Output the [X, Y] coordinate of the center of the cell containing the given text.  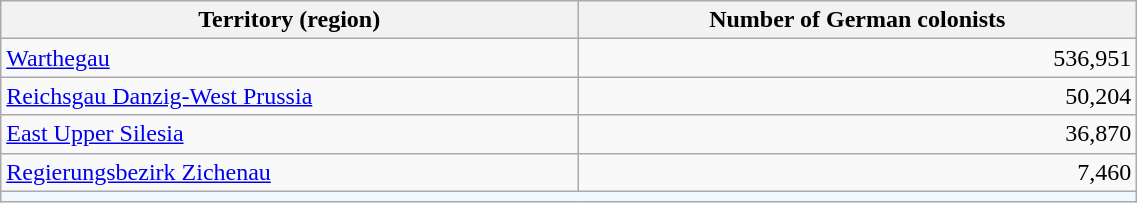
Regierungsbezirk Zichenau [290, 172]
7,460 [858, 172]
East Upper Silesia [290, 134]
Warthegau [290, 58]
36,870 [858, 134]
536,951 [858, 58]
Number of German colonists [858, 20]
Reichsgau Danzig-West Prussia [290, 96]
50,204 [858, 96]
Territory (region) [290, 20]
